For the text-containing cell, return its midpoint in [X, Y] coordinate format. 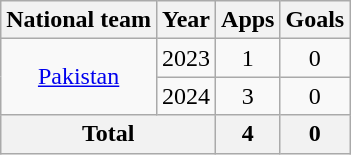
1 [248, 58]
Goals [315, 20]
Total [108, 134]
2023 [186, 58]
2024 [186, 96]
Pakistan [79, 77]
Apps [248, 20]
4 [248, 134]
3 [248, 96]
National team [79, 20]
Year [186, 20]
